Pinpoint the cell where the given text exists, returning its [X, Y] midpoint coordinate. 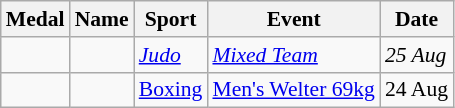
Men's Welter 69kg [294, 90]
Event [294, 19]
Medal [36, 19]
Date [416, 19]
24 Aug [416, 90]
Name [102, 19]
Mixed Team [294, 55]
Judo [171, 55]
Boxing [171, 90]
25 Aug [416, 55]
Sport [171, 19]
